Extract the (X, Y) coordinate from the center of the cell holding the provided text.  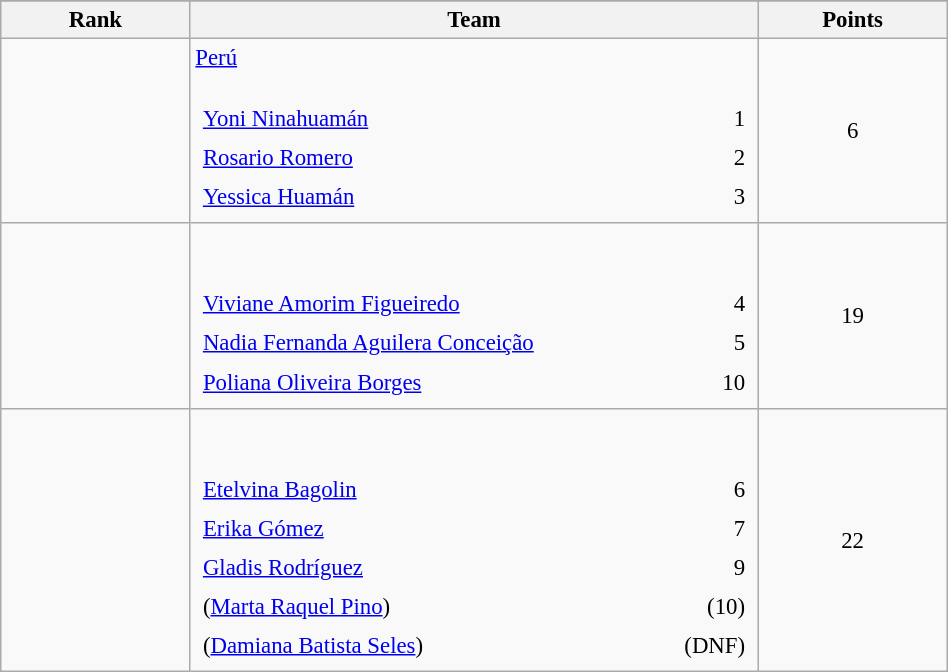
9 (686, 567)
Rank (96, 20)
3 (721, 197)
Etelvina Bagolin (408, 489)
Gladis Rodríguez (408, 567)
5 (726, 343)
Poliana Oliveira Borges (448, 382)
Points (852, 20)
(DNF) (686, 645)
Team (474, 20)
(Damiana Batista Seles) (408, 645)
22 (852, 540)
Erika Gómez (408, 528)
19 (852, 316)
7 (686, 528)
10 (726, 382)
Rosario Romero (444, 158)
Yoni Ninahuamán (444, 119)
2 (721, 158)
Perú Yoni Ninahuamán 1 Rosario Romero 2 Yessica Huamán 3 (474, 132)
(10) (686, 606)
(Marta Raquel Pino) (408, 606)
Nadia Fernanda Aguilera Conceição (448, 343)
1 (721, 119)
4 (726, 304)
Yessica Huamán (444, 197)
Viviane Amorim Figueiredo 4 Nadia Fernanda Aguilera Conceição 5 Poliana Oliveira Borges 10 (474, 316)
Viviane Amorim Figueiredo (448, 304)
Etelvina Bagolin 6 Erika Gómez 7 Gladis Rodríguez 9 (Marta Raquel Pino) (10) (Damiana Batista Seles) (DNF) (474, 540)
